Determine the [X, Y] coordinate at the center of the cell enclosing the given text.  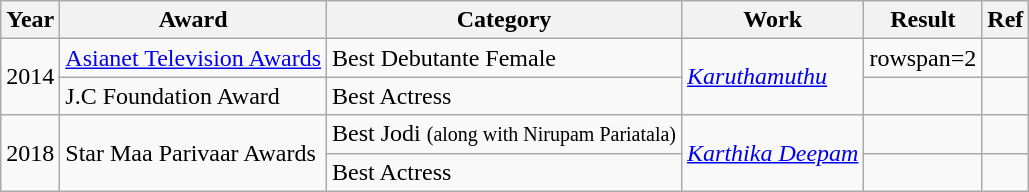
J.C Foundation Award [194, 96]
Ref [1006, 20]
Award [194, 20]
Star Maa Parivaar Awards [194, 153]
Result [923, 20]
Asianet Television Awards [194, 58]
rowspan=2 [923, 58]
2014 [30, 77]
Best Debutante Female [504, 58]
Category [504, 20]
Best Jodi (along with Nirupam Pariatala) [504, 134]
2018 [30, 153]
Year [30, 20]
Work [773, 20]
Karthika Deepam [773, 153]
Karuthamuthu [773, 77]
